Extract the (X, Y) coordinate from the center of the cell holding the provided text.  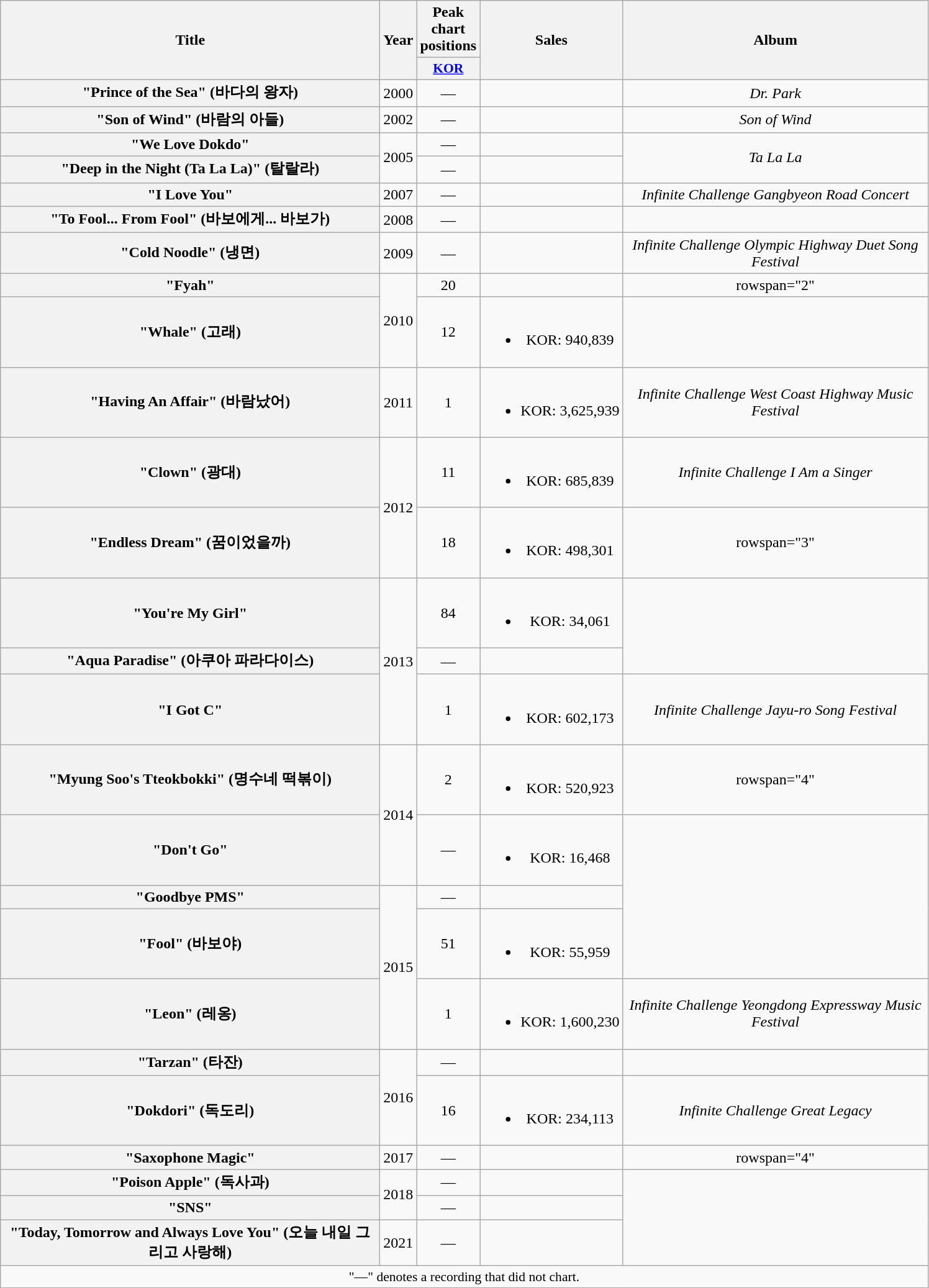
12 (448, 332)
Ta La La (775, 158)
"SNS" (190, 1207)
Infinite Challenge I Am a Singer (775, 472)
KOR (448, 69)
2011 (399, 402)
"Tarzan" (타잔) (190, 1062)
"Aqua Paradise" (아쿠아 파라다이스) (190, 661)
Title (190, 40)
2010 (399, 320)
KOR: 55,959 (551, 944)
2016 (399, 1097)
2012 (399, 507)
"Today, Tomorrow and Always Love You" (오늘 내일 그리고 사랑해) (190, 1243)
2014 (399, 815)
"Saxophone Magic" (190, 1158)
KOR: 3,625,939 (551, 402)
"Endless Dream" (꿈이었을까) (190, 543)
2021 (399, 1243)
Son of Wind (775, 119)
Infinite Challenge West Coast Highway Music Festival (775, 402)
rowspan="2" (775, 285)
Dr. Park (775, 93)
Sales (551, 40)
"You're My Girl" (190, 612)
2017 (399, 1158)
KOR: 940,839 (551, 332)
"We Love Dokdo" (190, 145)
KOR: 520,923 (551, 780)
18 (448, 543)
2007 (399, 194)
2 (448, 780)
KOR: 498,301 (551, 543)
"Poison Apple" (독사과) (190, 1182)
KOR: 234,113 (551, 1110)
Album (775, 40)
"Fyah" (190, 285)
"Goodbye PMS" (190, 897)
"Fool" (바보야) (190, 944)
51 (448, 944)
2000 (399, 93)
"Myung Soo's Tteokbokki" (명수네 떡볶이) (190, 780)
2009 (399, 253)
KOR: 685,839 (551, 472)
KOR: 16,468 (551, 850)
16 (448, 1110)
Infinite Challenge Olympic Highway Duet Song Festival (775, 253)
20 (448, 285)
Infinite Challenge Yeongdong Expressway Music Festival (775, 1014)
"Leon" (레옹) (190, 1014)
"Don't Go" (190, 850)
2015 (399, 967)
"To Fool... From Fool" (바보에게... 바보가) (190, 220)
rowspan="3" (775, 543)
"I Love You" (190, 194)
Infinite Challenge Gangbyeon Road Concert (775, 194)
KOR: 602,173 (551, 709)
KOR: 1,600,230 (551, 1014)
"Prince of the Sea" (바다의 왕자) (190, 93)
"Son of Wind" (바람의 아들) (190, 119)
11 (448, 472)
"I Got C" (190, 709)
2002 (399, 119)
Year (399, 40)
"Dokdori" (독도리) (190, 1110)
"Clown" (광대) (190, 472)
2013 (399, 661)
KOR: 34,061 (551, 612)
Infinite Challenge Great Legacy (775, 1110)
2008 (399, 220)
Infinite Challenge Jayu-ro Song Festival (775, 709)
2005 (399, 158)
Peak chart positions (448, 29)
"Having An Affair" (바람났어) (190, 402)
2018 (399, 1195)
84 (448, 612)
"Whale" (고래) (190, 332)
"Deep in the Night (Ta La La)" (탈랄라) (190, 170)
"Cold Noodle" (냉면) (190, 253)
"—" denotes a recording that did not chart. (464, 1277)
